Locate the cell with the specified text and output its (x, y) center coordinate. 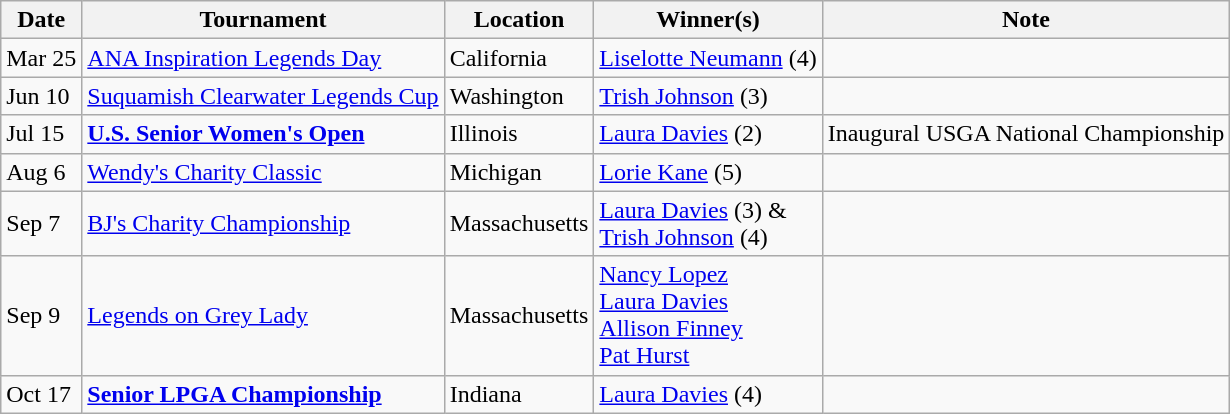
Laura Davies (2) (708, 134)
Jun 10 (42, 96)
Illinois (519, 134)
Michigan (519, 172)
Laura Davies (4) (708, 394)
Suquamish Clearwater Legends Cup (263, 96)
Tournament (263, 20)
Date (42, 20)
ANA Inspiration Legends Day (263, 58)
Laura Davies (3) & Trish Johnson (4) (708, 224)
Sep 7 (42, 224)
Location (519, 20)
Winner(s) (708, 20)
Trish Johnson (3) (708, 96)
Nancy Lopez Laura Davies Allison Finney Pat Hurst (708, 316)
Sep 9 (42, 316)
Aug 6 (42, 172)
Legends on Grey Lady (263, 316)
Inaugural USGA National Championship (1026, 134)
California (519, 58)
Indiana (519, 394)
Note (1026, 20)
U.S. Senior Women's Open (263, 134)
Liselotte Neumann (4) (708, 58)
BJ's Charity Championship (263, 224)
Washington (519, 96)
Wendy's Charity Classic (263, 172)
Lorie Kane (5) (708, 172)
Senior LPGA Championship (263, 394)
Mar 25 (42, 58)
Jul 15 (42, 134)
Oct 17 (42, 394)
